For the text-containing cell, return its midpoint in [x, y] coordinate format. 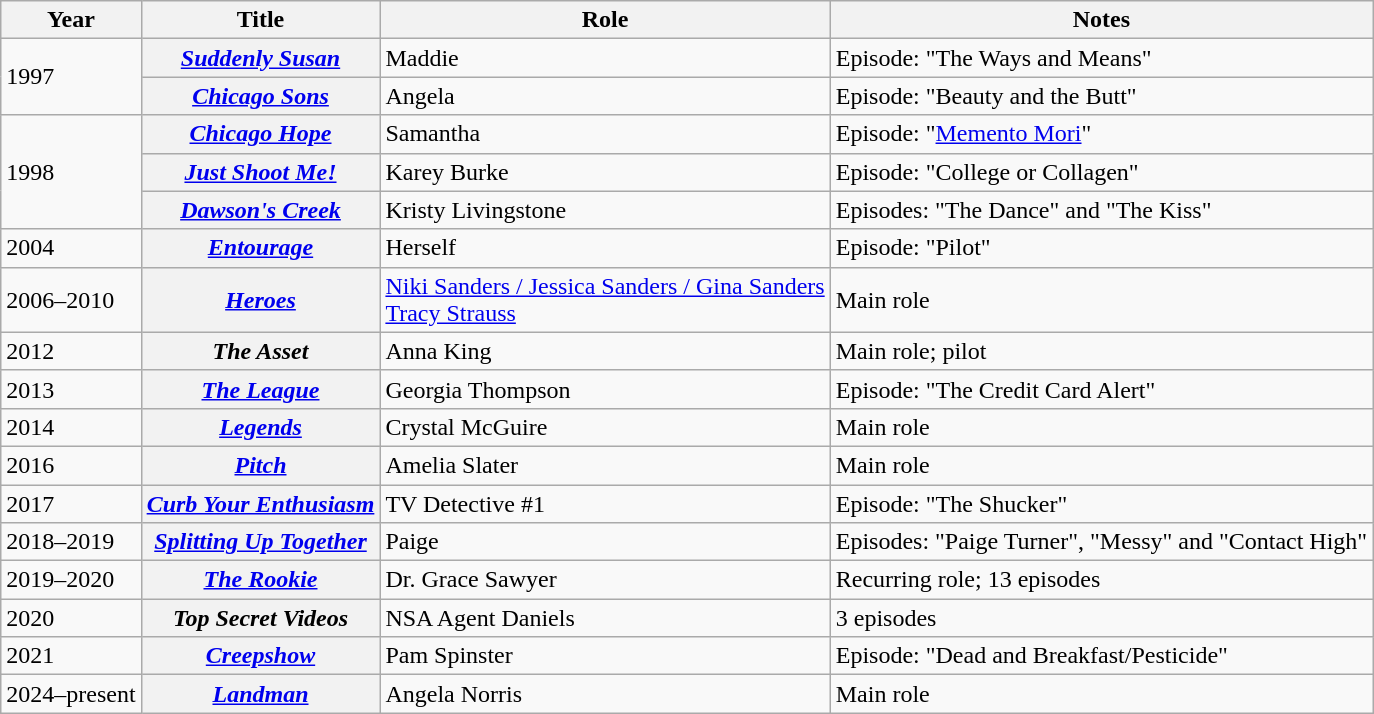
3 episodes [1101, 618]
Anna King [605, 351]
2017 [71, 503]
2020 [71, 618]
Chicago Sons [260, 96]
Episodes: "The Dance" and "The Kiss" [1101, 210]
Just Shoot Me! [260, 172]
Episode: "The Shucker" [1101, 503]
Episode: "Pilot" [1101, 248]
Legends [260, 427]
Notes [1101, 20]
Niki Sanders / Jessica Sanders / Gina SandersTracy Strauss [605, 300]
Chicago Hope [260, 134]
Georgia Thompson [605, 389]
The Asset [260, 351]
Role [605, 20]
2016 [71, 465]
The League [260, 389]
2018–2019 [71, 542]
Episodes: "Paige Turner", "Messy" and "Contact High" [1101, 542]
Samantha [605, 134]
2021 [71, 656]
Top Secret Videos [260, 618]
2012 [71, 351]
Amelia Slater [605, 465]
1998 [71, 172]
Kristy Livingstone [605, 210]
Crystal McGuire [605, 427]
Heroes [260, 300]
Pam Spinster [605, 656]
Curb Your Enthusiasm [260, 503]
Entourage [260, 248]
Suddenly Susan [260, 58]
Episode: "Dead and Breakfast/Pesticide" [1101, 656]
Episode: "Memento Mori" [1101, 134]
Landman [260, 694]
Dr. Grace Sawyer [605, 580]
Recurring role; 13 episodes [1101, 580]
Splitting Up Together [260, 542]
2019–2020 [71, 580]
Karey Burke [605, 172]
2013 [71, 389]
Angela Norris [605, 694]
NSA Agent Daniels [605, 618]
TV Detective #1 [605, 503]
2014 [71, 427]
Title [260, 20]
Main role; pilot [1101, 351]
2024–present [71, 694]
Episode: "College or Collagen" [1101, 172]
Dawson's Creek [260, 210]
Angela [605, 96]
Episode: "The Ways and Means" [1101, 58]
2004 [71, 248]
Creepshow [260, 656]
Herself [605, 248]
1997 [71, 77]
Paige [605, 542]
Pitch [260, 465]
2006–2010 [71, 300]
Year [71, 20]
Maddie [605, 58]
Episode: "Beauty and the Butt" [1101, 96]
Episode: "The Credit Card Alert" [1101, 389]
The Rookie [260, 580]
